Return (X, Y) of the center of cell containing provided text 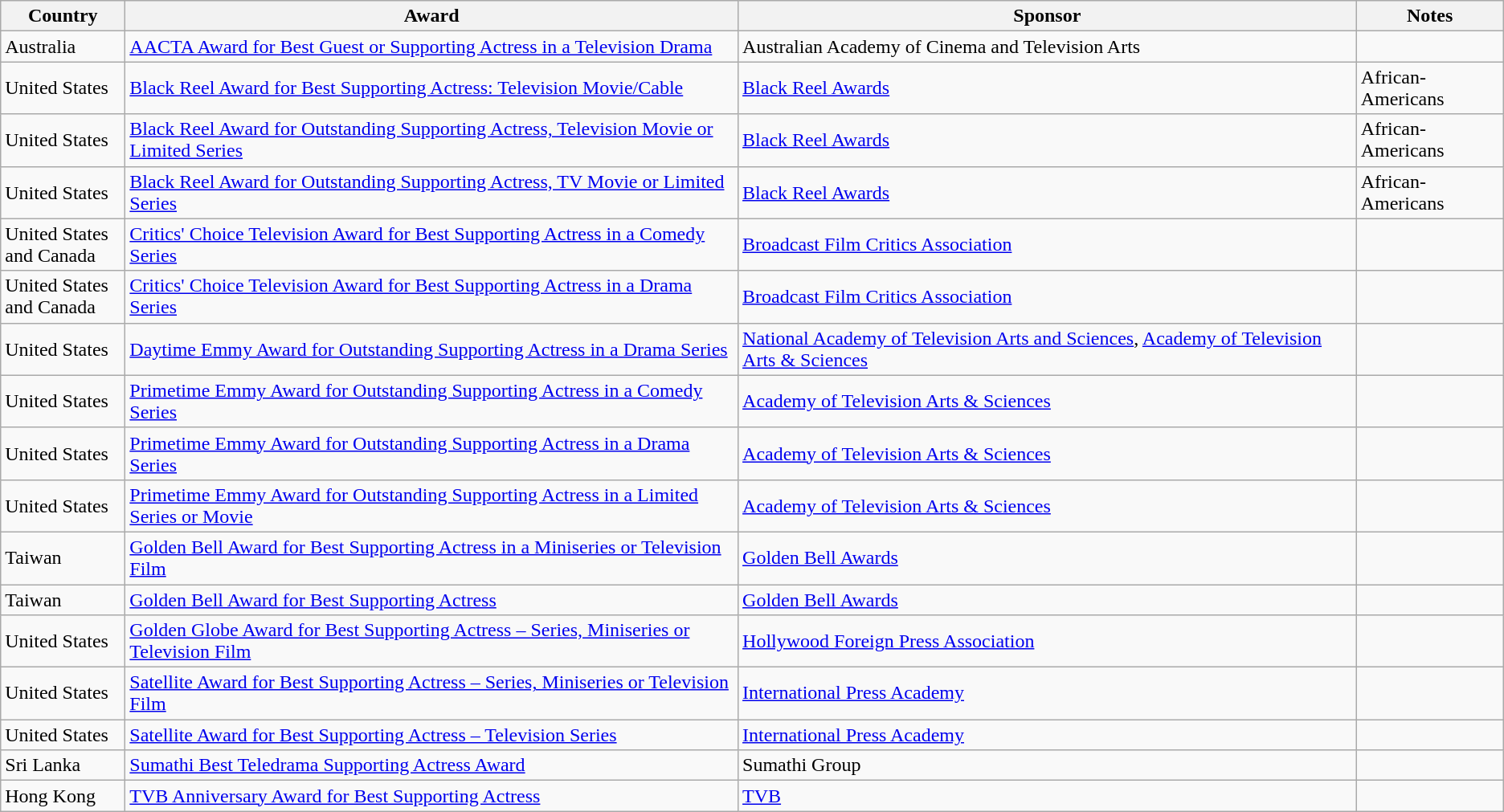
TVB (1048, 796)
Sri Lanka (63, 765)
Black Reel Award for Outstanding Supporting Actress, TV Movie or Limited Series (432, 193)
Sponsor (1048, 16)
Award (432, 16)
AACTA Award for Best Guest or Supporting Actress in a Television Drama (432, 47)
Golden Bell Award for Best Supporting Actress (432, 600)
Golden Bell Award for Best Supporting Actress in a Miniseries or Television Film (432, 557)
Australia (63, 47)
National Academy of Television Arts and Sciences, Academy of Television Arts & Sciences (1048, 349)
Hollywood Foreign Press Association (1048, 641)
Critics' Choice Television Award for Best Supporting Actress in a Drama Series (432, 297)
Primetime Emmy Award for Outstanding Supporting Actress in a Drama Series (432, 453)
TVB Anniversary Award for Best Supporting Actress (432, 796)
Notes (1430, 16)
Critics' Choice Television Award for Best Supporting Actress in a Comedy Series (432, 244)
Primetime Emmy Award for Outstanding Supporting Actress in a Limited Series or Movie (432, 506)
Daytime Emmy Award for Outstanding Supporting Actress in a Drama Series (432, 349)
Sumathi Group (1048, 765)
Black Reel Award for Best Supporting Actress: Television Movie/Cable (432, 88)
Satellite Award for Best Supporting Actress – Series, Miniseries or Television Film (432, 694)
Sumathi Best Teledrama Supporting Actress Award (432, 765)
Country (63, 16)
Hong Kong (63, 796)
Satellite Award for Best Supporting Actress – Television Series (432, 735)
Australian Academy of Cinema and Television Arts (1048, 47)
Primetime Emmy Award for Outstanding Supporting Actress in a Comedy Series (432, 402)
Black Reel Award for Outstanding Supporting Actress, Television Movie or Limited Series (432, 140)
Golden Globe Award for Best Supporting Actress – Series, Miniseries or Television Film (432, 641)
